Detect which cell encompasses the target text, then output its [x, y] center coordinate. 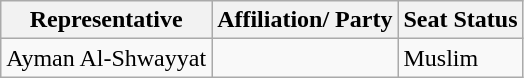
Affiliation/ Party [305, 20]
Muslim [460, 58]
Representative [106, 20]
Ayman Al-Shwayyat [106, 58]
Seat Status [460, 20]
